Provide the (X, Y) coordinate of the cell's center where the given text is located.  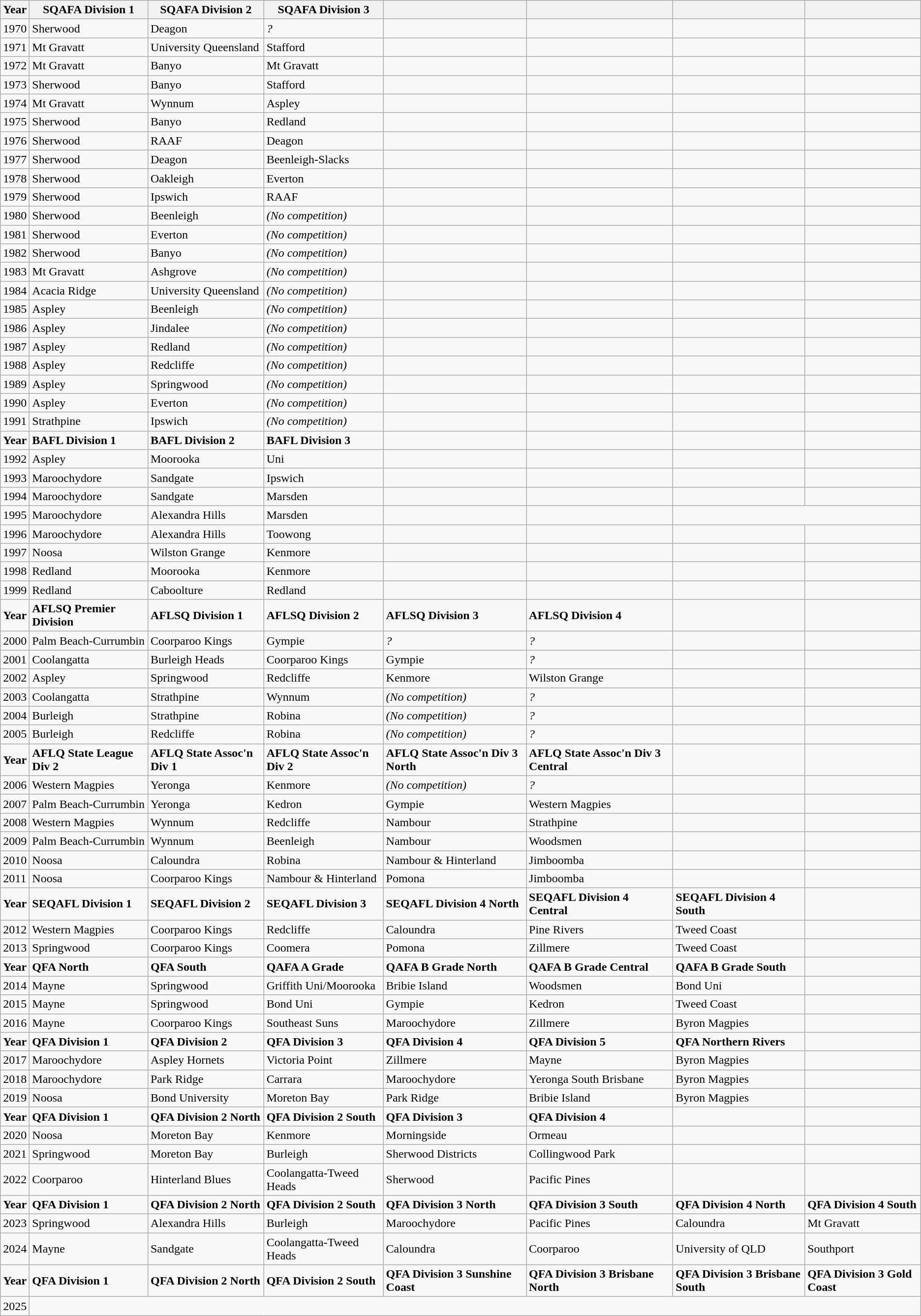
SEQAFL Division 4 Central (600, 904)
AFLSQ Premier Division (89, 616)
SQAFA Division 3 (324, 10)
AFLQ State Assoc'n Div 3 North (455, 759)
1990 (15, 403)
Jindalee (206, 328)
AFLQ State Assoc'n Div 3 Central (600, 759)
SEQAFL Division 4 North (455, 904)
QFA South (206, 967)
QFA Division 3 Gold Coast (863, 1281)
QAFA B Grade South (739, 967)
1992 (15, 459)
Ashgrove (206, 272)
QFA Division 3 North (455, 1205)
AFLSQ Division 2 (324, 616)
SEQAFL Division 4 South (739, 904)
2009 (15, 841)
AFLSQ Division 3 (455, 616)
1977 (15, 159)
QFA Northern Rivers (739, 1042)
1995 (15, 515)
2014 (15, 986)
AFLSQ Division 1 (206, 616)
2017 (15, 1060)
Coomera (324, 948)
AFLSQ Division 4 (600, 616)
2025 (15, 1306)
Griffith Uni/Moorooka (324, 986)
1981 (15, 235)
1987 (15, 347)
1997 (15, 553)
QAFA B Grade Central (600, 967)
QAFA B Grade North (455, 967)
1985 (15, 309)
2006 (15, 785)
Burleigh Heads (206, 659)
QFA Division 2 (206, 1042)
2011 (15, 879)
Acacia Ridge (89, 291)
2022 (15, 1179)
Oakleigh (206, 178)
1993 (15, 478)
QFA Division 3 Brisbane North (600, 1281)
1980 (15, 215)
Uni (324, 459)
QFA Division 5 (600, 1042)
QFA North (89, 967)
Morningside (455, 1135)
2008 (15, 822)
2001 (15, 659)
1970 (15, 29)
1979 (15, 197)
1983 (15, 272)
Southport (863, 1249)
2010 (15, 860)
Carrara (324, 1079)
2012 (15, 929)
2015 (15, 1004)
Beenleigh-Slacks (324, 159)
2003 (15, 697)
1975 (15, 122)
Sherwood Districts (455, 1154)
Caboolture (206, 590)
1989 (15, 384)
Victoria Point (324, 1060)
Ormeau (600, 1135)
1996 (15, 534)
QFA Division 3 Sunshine Coast (455, 1281)
2023 (15, 1224)
1972 (15, 66)
2004 (15, 716)
2002 (15, 678)
1973 (15, 85)
1971 (15, 47)
AFLQ State Assoc'n Div 2 (324, 759)
SQAFA Division 2 (206, 10)
Yeronga South Brisbane (600, 1079)
1998 (15, 571)
BAFL Division 2 (206, 440)
Collingwood Park (600, 1154)
1984 (15, 291)
Toowong (324, 534)
2016 (15, 1023)
BAFL Division 1 (89, 440)
2018 (15, 1079)
QAFA A Grade (324, 967)
1999 (15, 590)
QFA Division 4 North (739, 1205)
SEQAFL Division 1 (89, 904)
2020 (15, 1135)
SEQAFL Division 3 (324, 904)
2021 (15, 1154)
1976 (15, 141)
2019 (15, 1098)
QFA Division 3 South (600, 1205)
AFLQ State Assoc'n Div 1 (206, 759)
2024 (15, 1249)
1974 (15, 103)
2005 (15, 734)
Southeast Suns (324, 1023)
AFLQ State League Div 2 (89, 759)
1994 (15, 496)
Hinterland Blues (206, 1179)
1991 (15, 421)
1986 (15, 328)
QFA Division 3 Brisbane South (739, 1281)
2013 (15, 948)
SQAFA Division 1 (89, 10)
1982 (15, 253)
2007 (15, 804)
2000 (15, 641)
1988 (15, 365)
SEQAFL Division 2 (206, 904)
QFA Division 4 South (863, 1205)
BAFL Division 3 (324, 440)
Aspley Hornets (206, 1060)
1978 (15, 178)
University of QLD (739, 1249)
Pine Rivers (600, 929)
Bond University (206, 1098)
